Find where the given text appears and provide that cell's center as [x, y] coordinate. 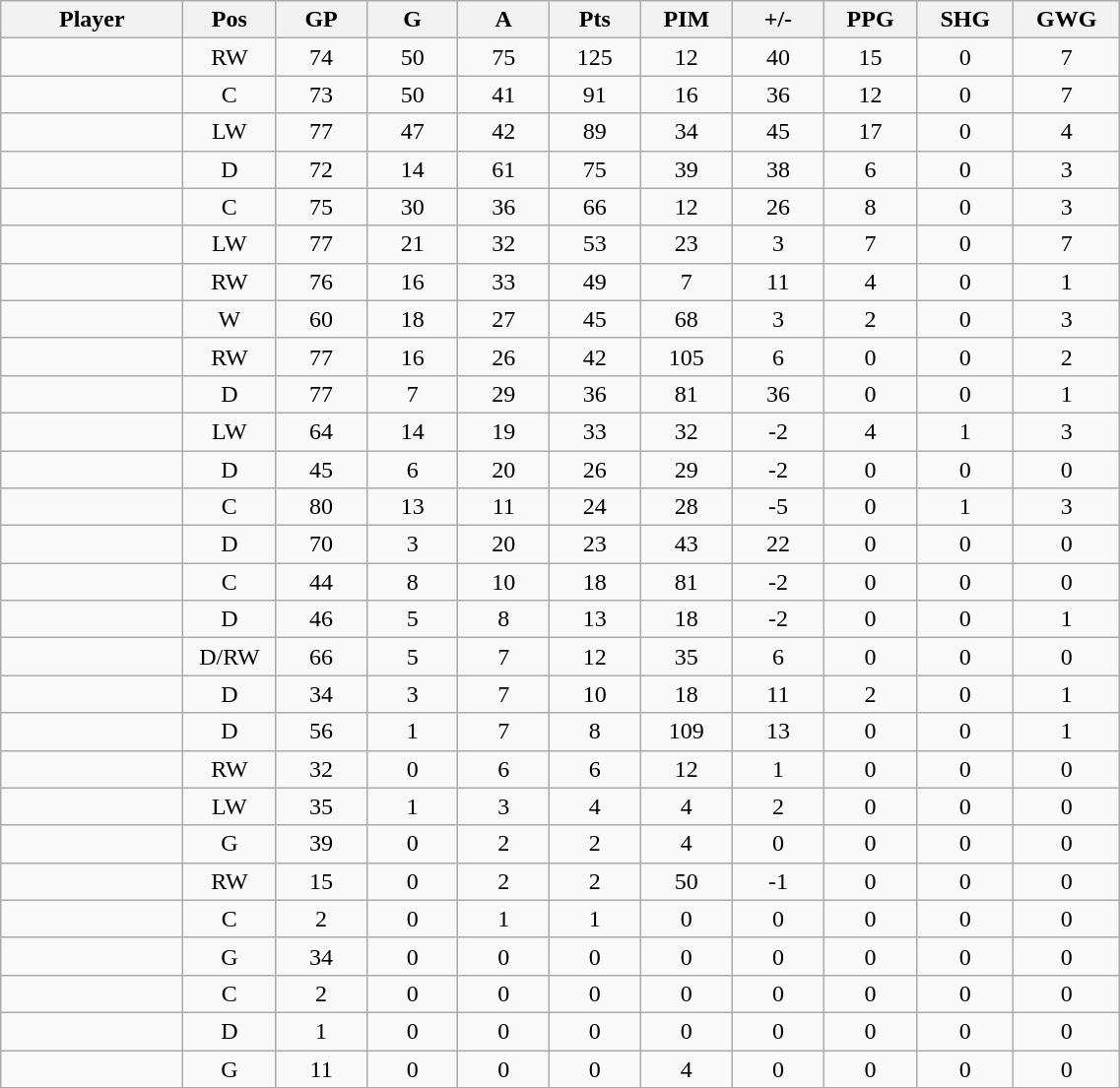
19 [504, 431]
76 [321, 282]
105 [687, 356]
89 [595, 132]
28 [687, 507]
PPG [871, 20]
64 [321, 431]
GWG [1067, 20]
27 [504, 319]
61 [504, 169]
A [504, 20]
30 [412, 207]
17 [871, 132]
-1 [778, 881]
D/RW [230, 657]
41 [504, 95]
40 [778, 57]
68 [687, 319]
70 [321, 544]
Pts [595, 20]
-5 [778, 507]
47 [412, 132]
80 [321, 507]
73 [321, 95]
+/- [778, 20]
72 [321, 169]
Pos [230, 20]
43 [687, 544]
38 [778, 169]
44 [321, 582]
22 [778, 544]
GP [321, 20]
125 [595, 57]
21 [412, 244]
60 [321, 319]
91 [595, 95]
W [230, 319]
24 [595, 507]
49 [595, 282]
53 [595, 244]
109 [687, 732]
Player [93, 20]
74 [321, 57]
SHG [965, 20]
PIM [687, 20]
56 [321, 732]
46 [321, 619]
